Return [X, Y] of the center of cell containing provided text 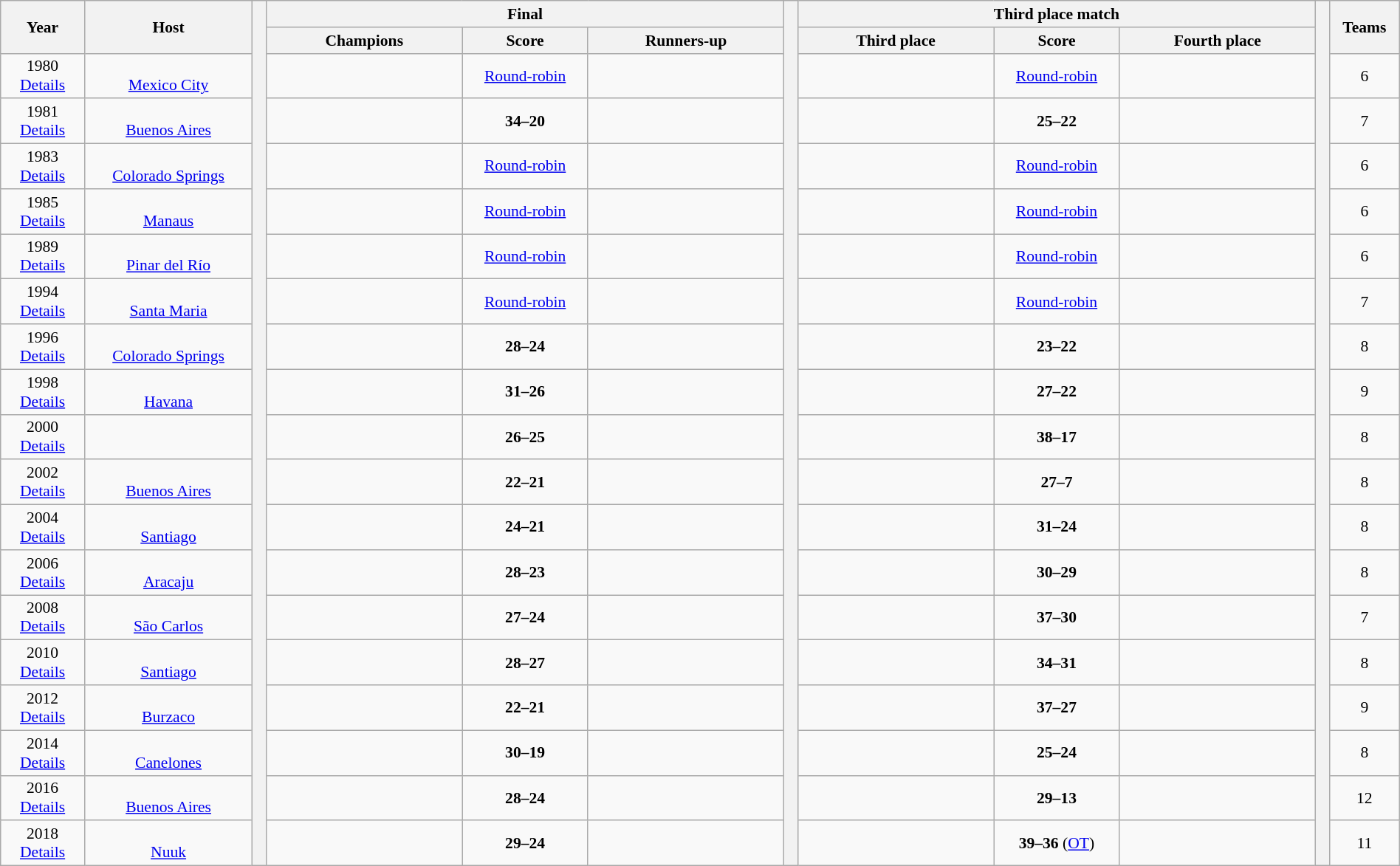
Third place match [1057, 14]
27–22 [1057, 391]
27–24 [525, 617]
31–26 [525, 391]
Runners-up [685, 41]
2002Details [43, 483]
1985Details [43, 211]
Mexico City [168, 75]
29–13 [1057, 797]
39–36 (OT) [1057, 843]
34–31 [1057, 663]
2018Details [43, 843]
1994Details [43, 301]
2016Details [43, 797]
2014Details [43, 753]
31–24 [1057, 527]
30–19 [525, 753]
Final [526, 14]
38–17 [1057, 437]
1981Details [43, 121]
2006Details [43, 573]
2012Details [43, 707]
Third place [896, 41]
2010Details [43, 663]
29–24 [525, 843]
27–7 [1057, 483]
São Carlos [168, 617]
1998Details [43, 391]
12 [1365, 797]
25–24 [1057, 753]
Host [168, 27]
23–22 [1057, 347]
1996Details [43, 347]
2008Details [43, 617]
Manaus [168, 211]
2004Details [43, 527]
Aracaju [168, 573]
Champions [365, 41]
37–27 [1057, 707]
37–30 [1057, 617]
24–21 [525, 527]
34–20 [525, 121]
28–23 [525, 573]
26–25 [525, 437]
Year [43, 27]
28–27 [525, 663]
Nuuk [168, 843]
Fourth place [1217, 41]
30–29 [1057, 573]
Pinar del Río [168, 257]
Havana [168, 391]
1980Details [43, 75]
Burzaco [168, 707]
25–22 [1057, 121]
2000Details [43, 437]
Santa Maria [168, 301]
11 [1365, 843]
Teams [1365, 27]
Canelones [168, 753]
1983Details [43, 167]
1989Details [43, 257]
